Identify which cell holds the provided text, then report its (X, Y) central coordinate. 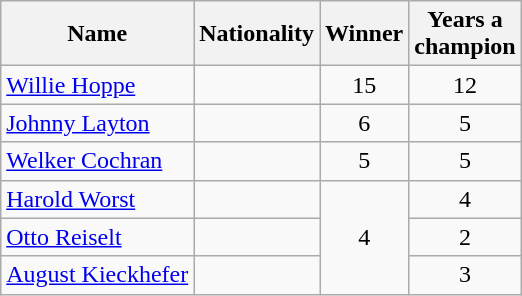
August Kieckhefer (98, 275)
12 (465, 85)
15 (364, 85)
Years achampion (465, 34)
Nationality (257, 34)
Johnny Layton (98, 123)
Willie Hoppe (98, 85)
Welker Cochran (98, 161)
3 (465, 275)
Otto Reiselt (98, 237)
Winner (364, 34)
2 (465, 237)
Name (98, 34)
6 (364, 123)
Harold Worst (98, 199)
